Find where the given text appears and provide that cell's center as (x, y) coordinate. 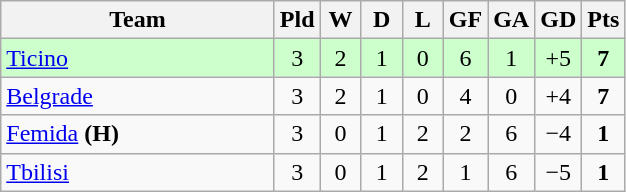
L (422, 20)
Femida (H) (138, 134)
Pts (604, 20)
Ticino (138, 58)
+4 (558, 96)
W (340, 20)
GA (512, 20)
Tbilisi (138, 172)
GD (558, 20)
Team (138, 20)
4 (465, 96)
Belgrade (138, 96)
D (382, 20)
+5 (558, 58)
GF (465, 20)
Pld (297, 20)
−4 (558, 134)
−5 (558, 172)
